For the text-containing cell, return its midpoint in (X, Y) coordinate format. 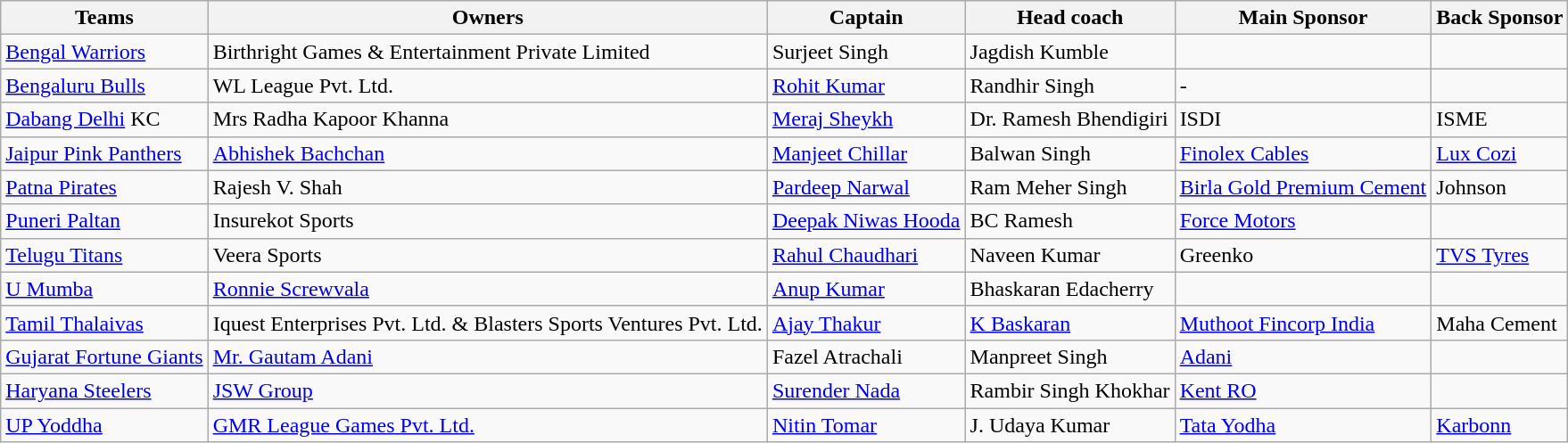
Surjeet Singh (866, 52)
U Mumba (104, 289)
ISDI (1303, 119)
Mrs Radha Kapoor Khanna (487, 119)
Tata Yodha (1303, 425)
Birthright Games & Entertainment Private Limited (487, 52)
Jaipur Pink Panthers (104, 153)
BC Ramesh (1070, 221)
Haryana Steelers (104, 390)
Insurekot Sports (487, 221)
Tamil Thalaivas (104, 323)
Meraj Sheykh (866, 119)
Abhishek Bachchan (487, 153)
Rambir Singh Khokhar (1070, 390)
Johnson (1500, 187)
Kent RO (1303, 390)
Veera Sports (487, 255)
Rahul Chaudhari (866, 255)
Rajesh V. Shah (487, 187)
Puneri Paltan (104, 221)
Teams (104, 18)
Owners (487, 18)
Bengal Warriors (104, 52)
Bengaluru Bulls (104, 86)
Muthoot Fincorp India (1303, 323)
Force Motors (1303, 221)
Bhaskaran Edacherry (1070, 289)
JSW Group (487, 390)
Fazel Atrachali (866, 357)
Iquest Enterprises Pvt. Ltd. & Blasters Sports Ventures Pvt. Ltd. (487, 323)
Ram Meher Singh (1070, 187)
Finolex Cables (1303, 153)
Deepak Niwas Hooda (866, 221)
Manjeet Chillar (866, 153)
Nitin Tomar (866, 425)
Gujarat Fortune Giants (104, 357)
Randhir Singh (1070, 86)
K Baskaran (1070, 323)
Ajay Thakur (866, 323)
Balwan Singh (1070, 153)
GMR League Games Pvt. Ltd. (487, 425)
Captain (866, 18)
ISME (1500, 119)
Karbonn (1500, 425)
Back Sponsor (1500, 18)
Pardeep Narwal (866, 187)
J. Udaya Kumar (1070, 425)
Birla Gold Premium Cement (1303, 187)
Telugu Titans (104, 255)
Head coach (1070, 18)
Dr. Ramesh Bhendigiri (1070, 119)
TVS Tyres (1500, 255)
- (1303, 86)
Anup Kumar (866, 289)
Patna Pirates (104, 187)
Greenko (1303, 255)
Main Sponsor (1303, 18)
Maha Cement (1500, 323)
Ronnie Screwvala (487, 289)
Dabang Delhi KC (104, 119)
Adani (1303, 357)
UP Yoddha (104, 425)
Manpreet Singh (1070, 357)
Naveen Kumar (1070, 255)
Jagdish Kumble (1070, 52)
WL League Pvt. Ltd. (487, 86)
Lux Cozi (1500, 153)
Mr. Gautam Adani (487, 357)
Surender Nada (866, 390)
Rohit Kumar (866, 86)
